Return the (X, Y) coordinate for the center point of the cell that contains the specified text.  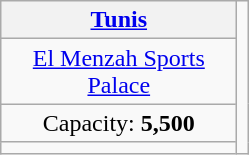
Tunis (119, 20)
Capacity: 5,500 (119, 123)
El Menzah Sports Palace (119, 72)
